Return the [x, y] coordinate for the center point of the cell that contains the specified text.  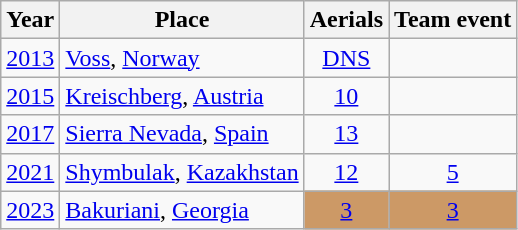
13 [346, 134]
2017 [30, 134]
Sierra Nevada, Spain [182, 134]
2015 [30, 96]
5 [453, 172]
Shymbulak, Kazakhstan [182, 172]
Year [30, 20]
10 [346, 96]
Voss, Norway [182, 58]
DNS [346, 58]
Kreischberg, Austria [182, 96]
2021 [30, 172]
Aerials [346, 20]
Team event [453, 20]
12 [346, 172]
Place [182, 20]
2023 [30, 210]
Bakuriani, Georgia [182, 210]
2013 [30, 58]
